Output the (X, Y) coordinate of the center of the cell containing the given text.  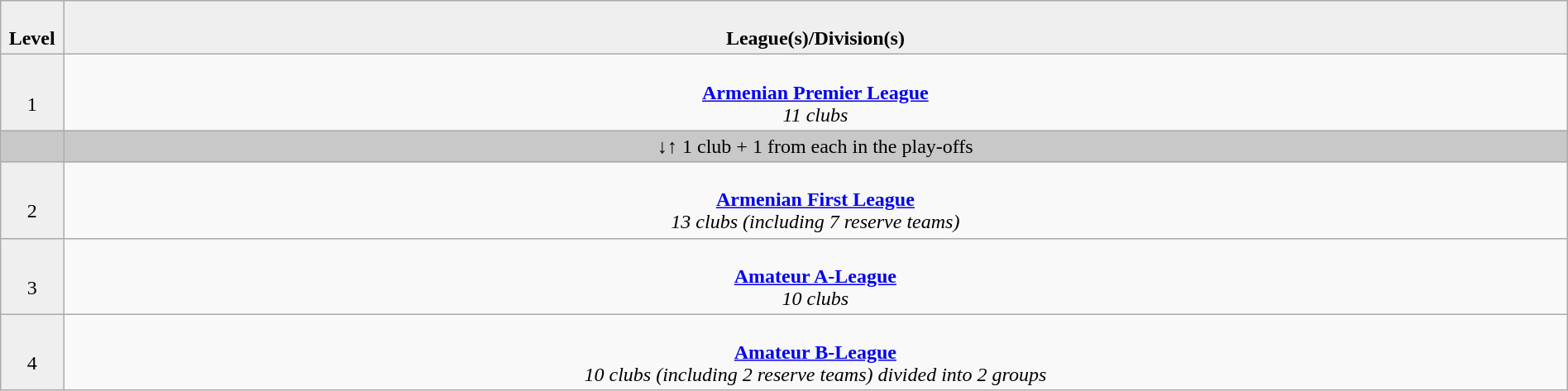
4 (32, 352)
3 (32, 276)
Amateur B-League 10 clubs (including 2 reserve teams) divided into 2 groups (815, 352)
League(s)/Division(s) (815, 28)
2 (32, 200)
Armenian First League 13 clubs (including 7 reserve teams) (815, 200)
Armenian Premier League 11 clubs (815, 93)
Amateur A-League 10 clubs (815, 276)
1 (32, 93)
Level (32, 28)
↓↑ 1 club + 1 from each in the play-offs (815, 146)
